Determine the (x, y) coordinate at the center of the cell enclosing the given text.  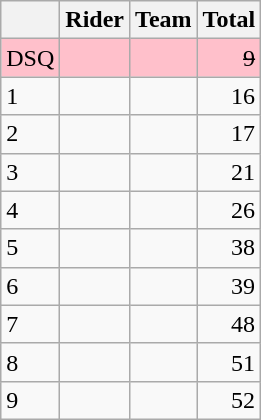
DSQ (30, 58)
26 (229, 210)
17 (229, 134)
48 (229, 324)
6 (30, 286)
39 (229, 286)
16 (229, 96)
4 (30, 210)
3 (30, 172)
52 (229, 400)
1 (30, 96)
21 (229, 172)
8 (30, 362)
7 (30, 324)
51 (229, 362)
38 (229, 248)
5 (30, 248)
Team (164, 20)
2 (30, 134)
Total (229, 20)
Rider (95, 20)
